Find where the given text appears and provide that cell's center as [x, y] coordinate. 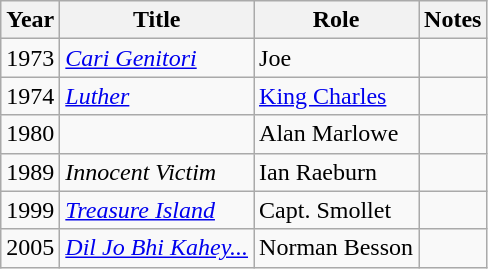
Alan Marlowe [336, 134]
Norman Besson [336, 248]
2005 [30, 248]
Joe [336, 58]
Luther [157, 96]
Year [30, 20]
Notes [453, 20]
Capt. Smollet [336, 210]
1973 [30, 58]
Innocent Victim [157, 172]
1974 [30, 96]
Title [157, 20]
1989 [30, 172]
King Charles [336, 96]
1980 [30, 134]
Ian Raeburn [336, 172]
1999 [30, 210]
Treasure Island [157, 210]
Role [336, 20]
Cari Genitori [157, 58]
Dil Jo Bhi Kahey... [157, 248]
